Pinpoint the cell where the given text exists, returning its (X, Y) midpoint coordinate. 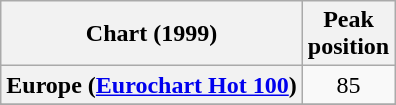
85 (348, 85)
Chart (1999) (152, 34)
Europe (Eurochart Hot 100) (152, 85)
Peakposition (348, 34)
